Provide the [X, Y] coordinate of the cell's center where the given text is located.  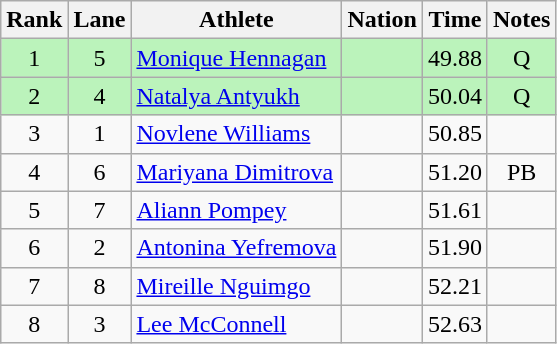
Novlene Williams [236, 134]
51.20 [454, 172]
Natalya Antyukh [236, 96]
Athlete [236, 20]
51.61 [454, 210]
50.04 [454, 96]
52.63 [454, 324]
Mariyana Dimitrova [236, 172]
Aliann Pompey [236, 210]
Notes [521, 20]
PB [521, 172]
Time [454, 20]
Rank [34, 20]
50.85 [454, 134]
49.88 [454, 58]
Nation [382, 20]
52.21 [454, 286]
Lane [100, 20]
Mireille Nguimgo [236, 286]
Monique Hennagan [236, 58]
Lee McConnell [236, 324]
51.90 [454, 248]
Antonina Yefremova [236, 248]
